Determine the [x, y] coordinate at the center of the cell enclosing the given text.  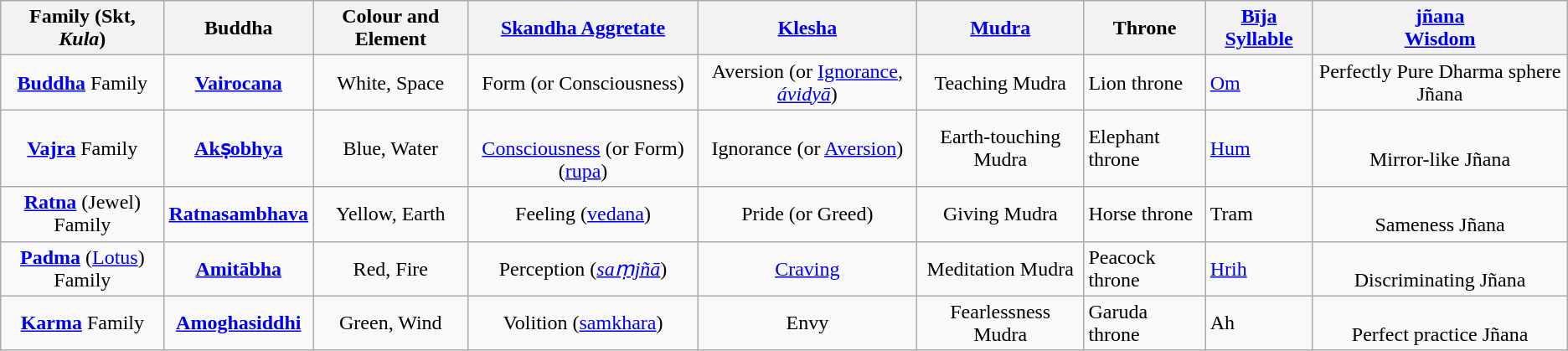
Blue, Water [390, 148]
Buddha Family [82, 82]
Padma (Lotus) Family [82, 268]
jñanaWisdom [1440, 28]
Lion throne [1144, 82]
Colour and Element [390, 28]
Family (Skt, Kula) [82, 28]
Perfect practice Jñana [1440, 323]
Envy [807, 323]
Pride (or Greed) [807, 214]
Hum [1259, 148]
Garuda throne [1144, 323]
Elephant throne [1144, 148]
Buddha [239, 28]
Akṣobhya [239, 148]
Perception (saṃjñā) [583, 268]
Yellow, Earth [390, 214]
Mudra [1000, 28]
Vajra Family [82, 148]
Perfectly Pure Dharma sphere Jñana [1440, 82]
Volition (samkhara) [583, 323]
Red, Fire [390, 268]
Ah [1259, 323]
Discriminating Jñana [1440, 268]
Form (or Consciousness) [583, 82]
White, Space [390, 82]
Mirror-like Jñana [1440, 148]
Bīja Syllable [1259, 28]
Aversion (or Ignorance, ávidyā) [807, 82]
Hrih [1259, 268]
Horse throne [1144, 214]
Tram [1259, 214]
Green, Wind [390, 323]
Craving [807, 268]
Ratna (Jewel) Family [82, 214]
Amitābha [239, 268]
Sameness Jñana [1440, 214]
Amoghasiddhi [239, 323]
Consciousness (or Form) (rupa) [583, 148]
Teaching Mudra [1000, 82]
Klesha [807, 28]
Om [1259, 82]
Meditation Mudra [1000, 268]
Throne [1144, 28]
Karma Family [82, 323]
Ignorance (or Aversion) [807, 148]
Feeling (vedana) [583, 214]
Vairocana [239, 82]
Earth-touching Mudra [1000, 148]
Skandha Aggretate [583, 28]
Fearlessness Mudra [1000, 323]
Peacock throne [1144, 268]
Giving Mudra [1000, 214]
Ratnasambhava [239, 214]
